Detect which cell encompasses the target text, then output its (X, Y) center coordinate. 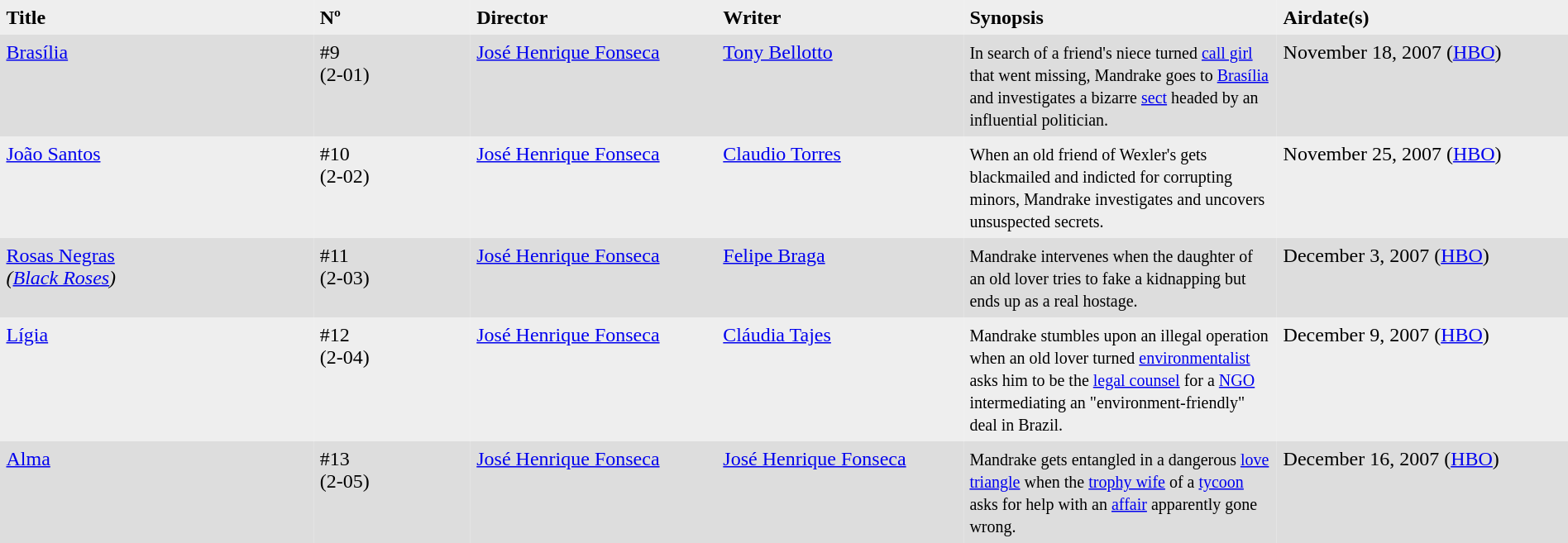
November 25, 2007 (HBO) (1422, 187)
Cláudia Tajes (840, 379)
Rosas Negras(Black Roses) (157, 278)
When an old friend of Wexler's gets blackmailed and indicted for corrupting minors, Mandrake investigates and uncovers unsuspected secrets. (1120, 187)
Felipe Braga (840, 278)
#11(2-03) (392, 278)
Title (157, 17)
Lígia (157, 379)
Synopsis (1120, 17)
Claudio Torres (840, 187)
December 9, 2007 (HBO) (1422, 379)
Director (594, 17)
#9(2-01) (392, 86)
Mandrake intervenes when the daughter of an old lover tries to fake a kidnapping but ends up as a real hostage. (1120, 278)
December 3, 2007 (HBO) (1422, 278)
Nº (392, 17)
#12(2-04) (392, 379)
#13(2-05) (392, 493)
December 16, 2007 (HBO) (1422, 493)
Brasília (157, 86)
Writer (840, 17)
Tony Bellotto (840, 86)
Alma (157, 493)
Mandrake gets entangled in a dangerous love triangle when the trophy wife of a tycoon asks for help with an affair apparently gone wrong. (1120, 493)
November 18, 2007 (HBO) (1422, 86)
Airdate(s) (1422, 17)
#10(2-02) (392, 187)
João Santos (157, 187)
